Determine the [X, Y] coordinate at the center of the cell enclosing the given text.  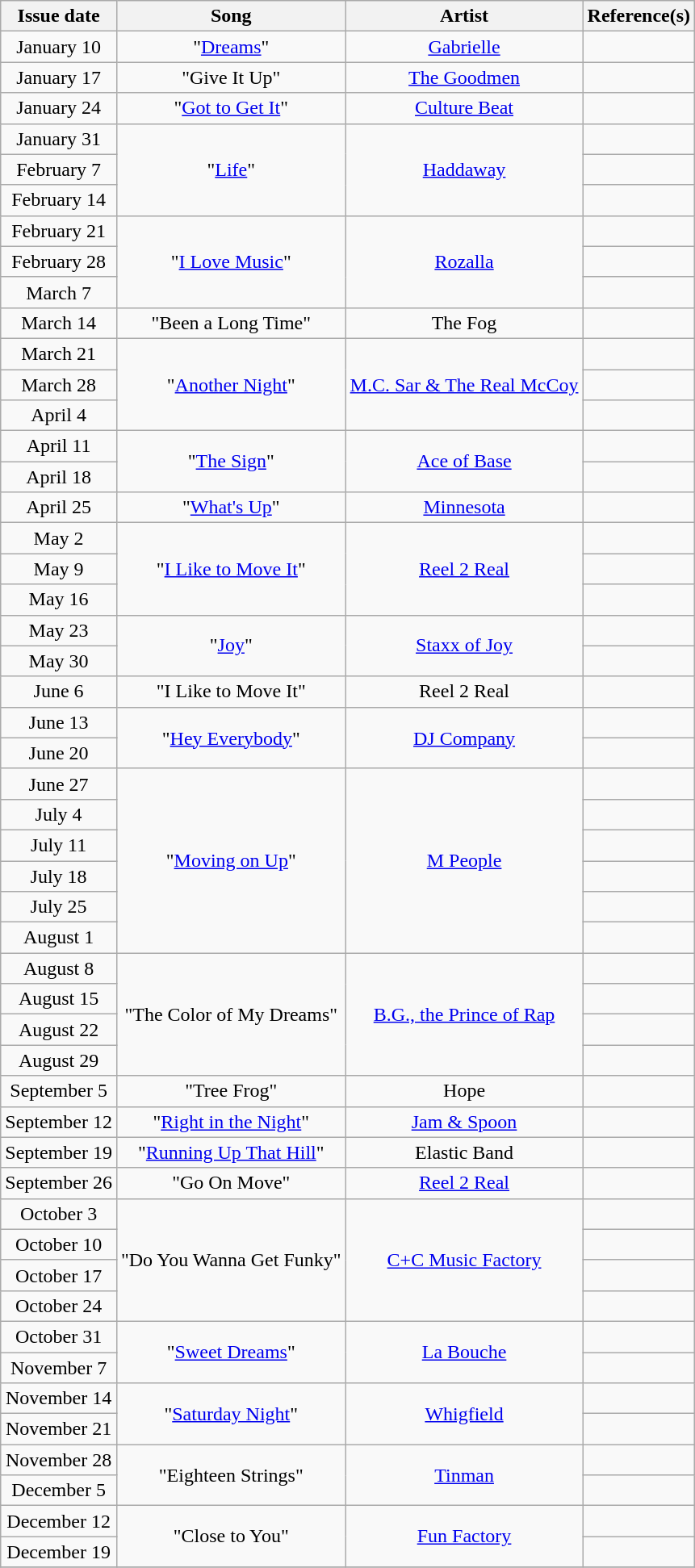
Rozalla [464, 261]
"Eighteen Strings" [231, 1475]
Culture Beat [464, 108]
October 10 [59, 1244]
"Go On Move" [231, 1183]
June 13 [59, 722]
October 31 [59, 1336]
M.C. Sar & The Real McCoy [464, 384]
March 28 [59, 385]
Elastic Band [464, 1152]
April 25 [59, 508]
Staxx of Joy [464, 646]
"Got to Get It" [231, 108]
"Running Up That Hill" [231, 1152]
Artist [464, 16]
March 14 [59, 323]
June 6 [59, 692]
May 16 [59, 600]
"Sweet Dreams" [231, 1352]
May 9 [59, 569]
"Another Night" [231, 384]
January 31 [59, 139]
November 14 [59, 1399]
February 14 [59, 200]
Jam & Spoon [464, 1122]
August 1 [59, 938]
February 28 [59, 261]
Fun Factory [464, 1537]
July 18 [59, 876]
December 5 [59, 1491]
March 7 [59, 292]
"Right in the Night" [231, 1122]
October 17 [59, 1275]
November 21 [59, 1429]
November 7 [59, 1368]
January 17 [59, 77]
"Give It Up" [231, 77]
C+C Music Factory [464, 1260]
December 12 [59, 1521]
DJ Company [464, 738]
Haddaway [464, 169]
September 19 [59, 1152]
September 5 [59, 1091]
"I Love Music" [231, 261]
The Goodmen [464, 77]
"Dreams" [231, 47]
"Hey Everybody" [231, 738]
"Moving on Up" [231, 860]
October 3 [59, 1214]
May 2 [59, 538]
"The Sign" [231, 462]
September 26 [59, 1183]
Gabrielle [464, 47]
B.G., the Prince of Rap [464, 1014]
"Close to You" [231, 1537]
"What's Up" [231, 508]
September 12 [59, 1122]
March 21 [59, 353]
May 30 [59, 661]
"The Color of My Dreams" [231, 1014]
Tinman [464, 1475]
August 29 [59, 1060]
Reference(s) [639, 16]
Minnesota [464, 508]
Whigfield [464, 1414]
July 25 [59, 907]
Hope [464, 1091]
February 7 [59, 169]
January 24 [59, 108]
July 4 [59, 814]
April 11 [59, 446]
August 15 [59, 999]
April 18 [59, 477]
July 11 [59, 845]
January 10 [59, 47]
"Life" [231, 169]
La Bouche [464, 1352]
May 23 [59, 630]
June 27 [59, 784]
M People [464, 860]
November 28 [59, 1460]
"Been a Long Time" [231, 323]
April 4 [59, 416]
"Joy" [231, 646]
October 24 [59, 1306]
"Saturday Night" [231, 1414]
"Tree Frog" [231, 1091]
August 22 [59, 1030]
Ace of Base [464, 462]
June 20 [59, 753]
Song [231, 16]
"Do You Wanna Get Funky" [231, 1260]
The Fog [464, 323]
February 21 [59, 231]
December 19 [59, 1552]
August 8 [59, 968]
Issue date [59, 16]
